Pinpoint the cell where the given text exists, returning its [x, y] midpoint coordinate. 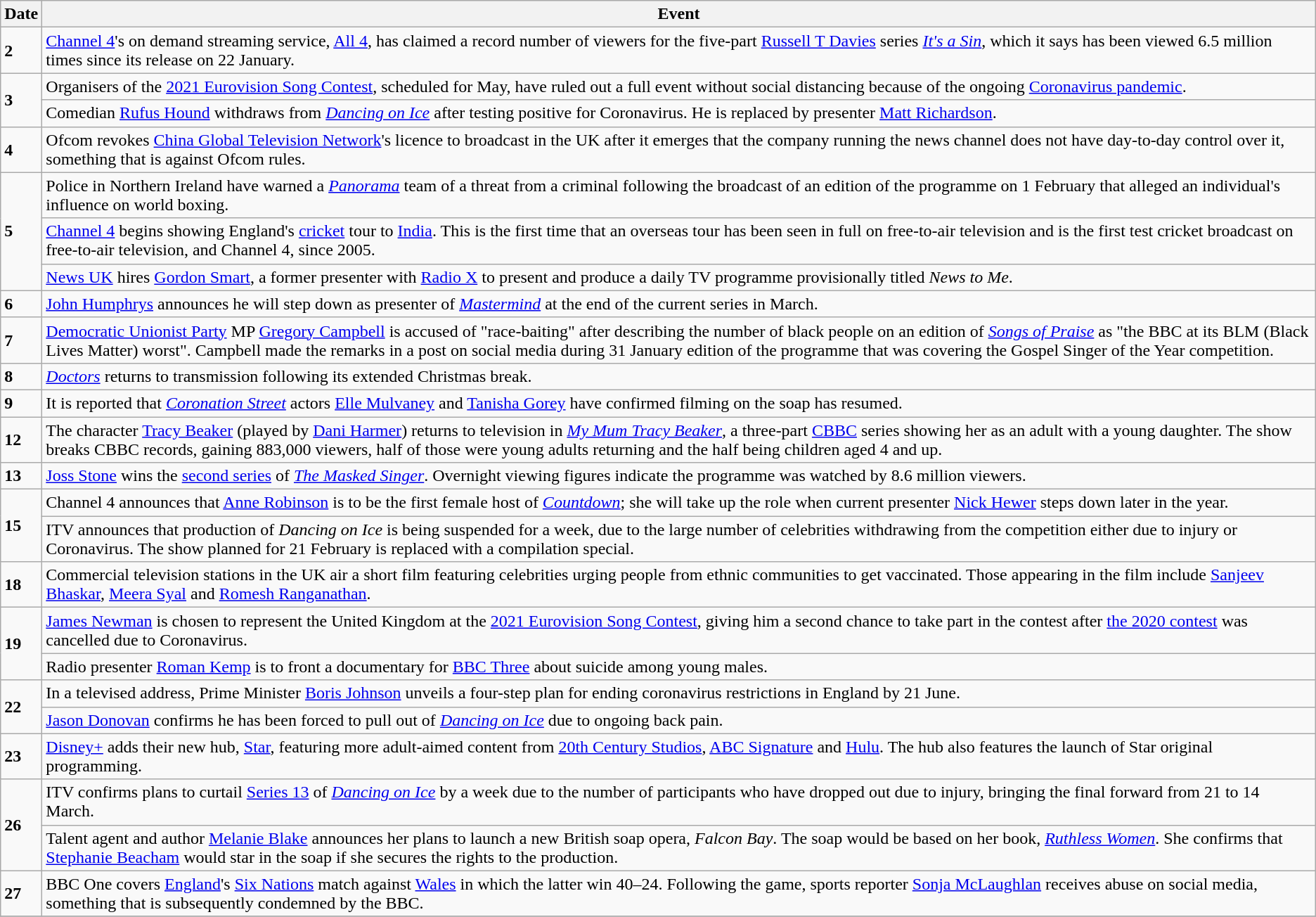
13 [21, 476]
5 [21, 231]
6 [21, 304]
3 [21, 100]
27 [21, 893]
Event [679, 14]
12 [21, 439]
Radio presenter Roman Kemp is to front a documentary for BBC Three about suicide among young males. [679, 667]
Joss Stone wins the second series of The Masked Singer. Overnight viewing figures indicate the programme was watched by 8.6 million viewers. [679, 476]
8 [21, 376]
19 [21, 644]
2 [21, 51]
John Humphrys announces he will step down as presenter of Mastermind at the end of the current series in March. [679, 304]
Jason Donovan confirms he has been forced to pull out of Dancing on Ice due to ongoing back pain. [679, 720]
7 [21, 340]
23 [21, 757]
Date [21, 14]
Doctors returns to transmission following its extended Christmas break. [679, 376]
4 [21, 149]
In a televised address, Prime Minister Boris Johnson unveils a four-step plan for ending coronavirus restrictions in England by 21 June. [679, 693]
News UK hires Gordon Smart, a former presenter with Radio X to present and produce a daily TV programme provisionally titled News to Me. [679, 277]
15 [21, 526]
22 [21, 707]
18 [21, 585]
Comedian Rufus Hound withdraws from Dancing on Ice after testing positive for Coronavirus. He is replaced by presenter Matt Richardson. [679, 113]
It is reported that Coronation Street actors Elle Mulvaney and Tanisha Gorey have confirmed filming on the soap has resumed. [679, 403]
26 [21, 825]
9 [21, 403]
